Search for the cell housing the specified text and yield its (x, y) center coordinate. 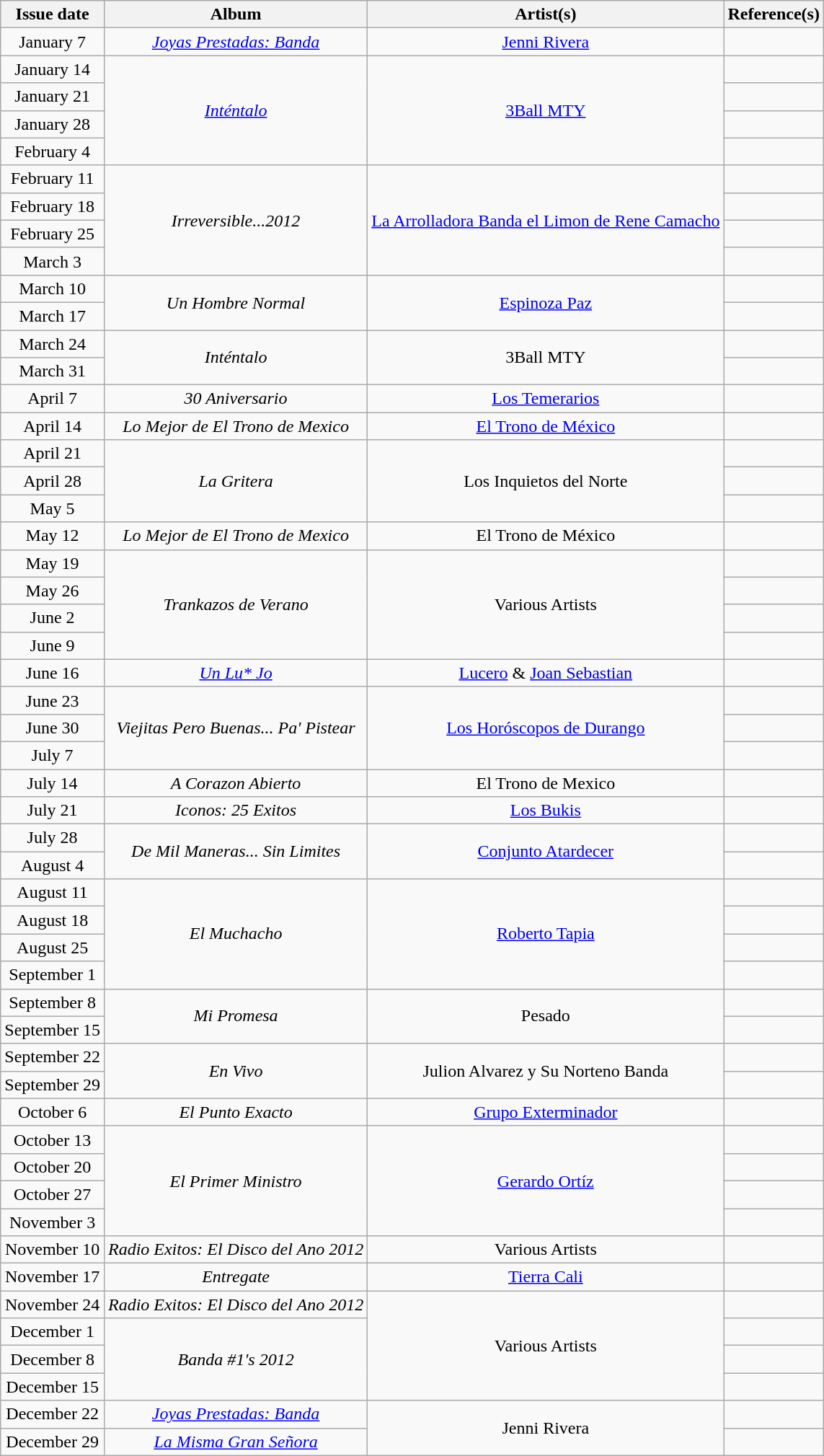
July 14 (53, 782)
El Primer Ministro (235, 1181)
Tierra Cali (546, 1277)
December 8 (53, 1359)
Trankazos de Verano (235, 604)
February 18 (53, 206)
June 16 (53, 673)
Los Bukis (546, 811)
October 27 (53, 1194)
30 Aniversario (235, 399)
March 24 (53, 344)
Mi Promesa (235, 1016)
Los Inquietos del Norte (546, 481)
October 13 (53, 1139)
March 10 (53, 288)
March 17 (53, 316)
August 25 (53, 948)
January 28 (53, 124)
October 6 (53, 1112)
September 29 (53, 1085)
March 3 (53, 261)
September 22 (53, 1057)
February 4 (53, 151)
May 26 (53, 591)
Roberto Tapia (546, 934)
November 10 (53, 1250)
November 24 (53, 1305)
October 20 (53, 1167)
Lucero & Joan Sebastian (546, 673)
September 15 (53, 1030)
January 21 (53, 97)
La Arrolladora Banda el Limon de Rene Camacho (546, 220)
July 28 (53, 838)
April 28 (53, 481)
May 19 (53, 563)
November 17 (53, 1277)
February 25 (53, 234)
Grupo Exterminador (546, 1112)
April 14 (53, 426)
December 29 (53, 1442)
Issue date (53, 14)
August 4 (53, 865)
Album (235, 14)
Conjunto Atardecer (546, 852)
September 8 (53, 1002)
March 31 (53, 371)
Entregate (235, 1277)
Los Horóscopos de Durango (546, 728)
December 1 (53, 1332)
May 12 (53, 536)
Los Temerarios (546, 399)
Irreversible...2012 (235, 220)
November 3 (53, 1222)
April 7 (53, 399)
January 14 (53, 69)
Espinoza Paz (546, 302)
July 21 (53, 811)
June 30 (53, 728)
January 7 (53, 42)
May 5 (53, 508)
Iconos: 25 Exitos (235, 811)
April 21 (53, 454)
Un Hombre Normal (235, 302)
June 9 (53, 645)
De Mil Maneras... Sin Limites (235, 852)
June 23 (53, 700)
August 11 (53, 893)
Viejitas Pero Buenas... Pa' Pistear (235, 728)
December 22 (53, 1414)
June 2 (53, 618)
Reference(s) (774, 14)
Julion Alvarez y Su Norteno Banda (546, 1071)
En Vivo (235, 1071)
El Trono de Mexico (546, 782)
September 1 (53, 975)
Banda #1's 2012 (235, 1359)
Pesado (546, 1016)
August 18 (53, 920)
La Gritera (235, 481)
La Misma Gran Señora (235, 1442)
A Corazon Abierto (235, 782)
Artist(s) (546, 14)
Un Lu* Jo (235, 673)
February 11 (53, 179)
El Punto Exacto (235, 1112)
El Muchacho (235, 934)
December 15 (53, 1387)
Gerardo Ortíz (546, 1181)
July 7 (53, 755)
